Output the [X, Y] coordinate of the center of the cell containing the given text.  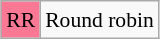
Round robin [100, 20]
RR [20, 20]
